Capture the cell that displays the provided text and extract its (X, Y) central coordinate. 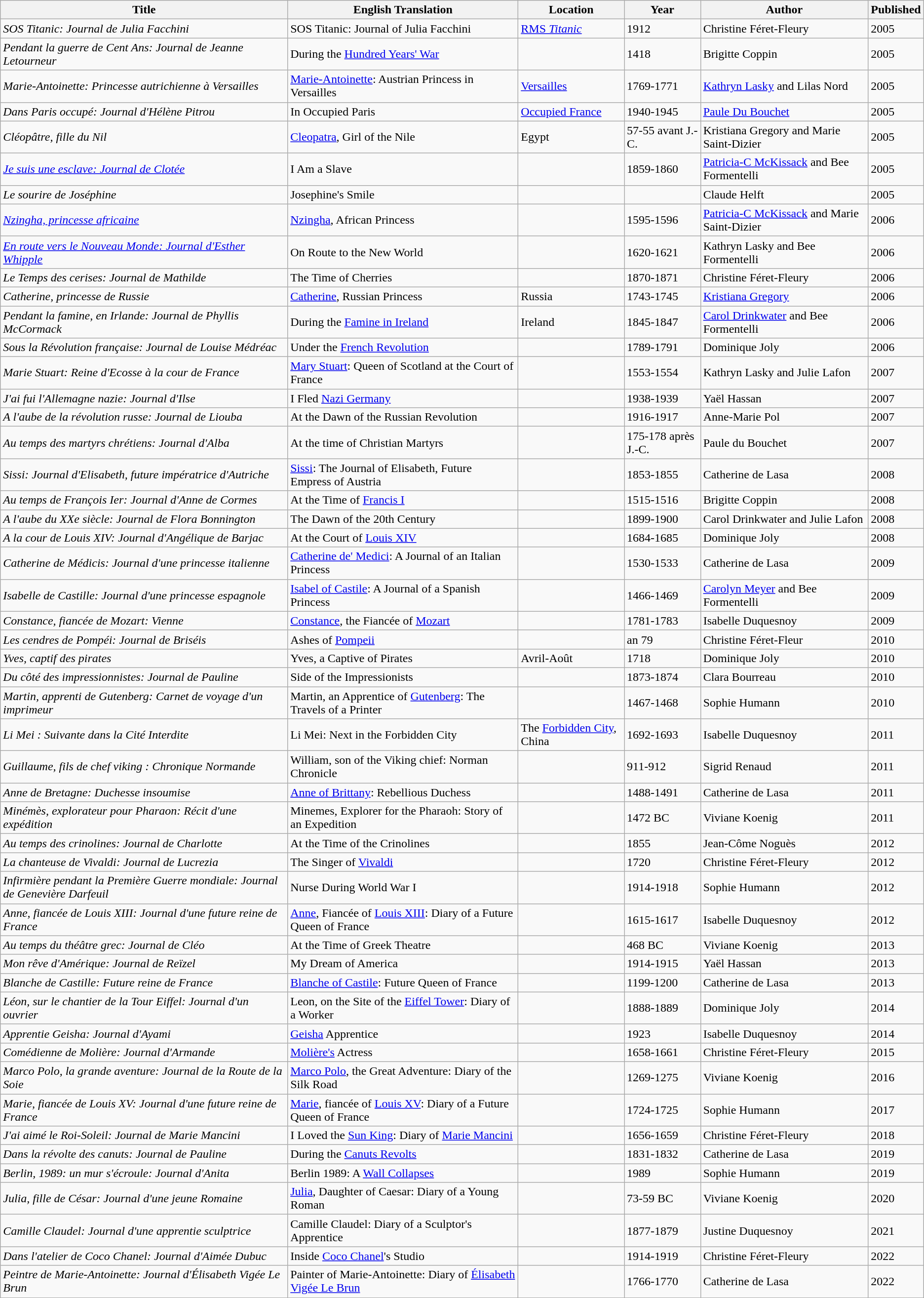
Patricia-C McKissack and Bee Formentelli (784, 169)
2021 (896, 1230)
Marie-Antoinette: Austrian Princess in Versailles (403, 86)
Léon, sur le chantier de la Tour Eiffel: Journal d'un ouvrier (144, 1008)
During the Canuts Revolts (403, 1154)
Comédienne de Molière: Journal d'Armande (144, 1052)
Christine Féret-Fleur (784, 639)
Occupied France (572, 112)
Josephine's Smile (403, 195)
1743-1745 (662, 296)
Location (572, 10)
1418 (662, 54)
Au temps des martyrs chrétiens: Journal d'Alba (144, 442)
Mon rêve d'Amérique: Journal de Reïzel (144, 964)
1766-1770 (662, 1282)
Peintre de Marie-Antoinette: Journal d'Élisabeth Vigée Le Brun (144, 1282)
At the Time of Greek Theatre (403, 945)
Blanche de Castille: Future reine de France (144, 983)
1724-1725 (662, 1110)
Title (144, 10)
At the time of Christian Martyrs (403, 442)
Sissi: Journal d'Elisabeth, future impératrice d'Autriche (144, 475)
Ireland (572, 322)
At the Time of Francis I (403, 500)
Constance, fiancée de Mozart: Vienne (144, 621)
During the Famine in Ireland (403, 322)
A l'aube de la révolution russe: Journal de Liouba (144, 417)
Marie Stuart: Reine d'Ecosse à la cour de France (144, 373)
Cléopâtre, fille du Nil (144, 137)
Blanche of Castile: Future Queen of France (403, 983)
Kathryn Lasky and Bee Formentelli (784, 252)
I Fled Nazi Germany (403, 398)
Clara Bourreau (784, 677)
Paule du Bouchet (784, 442)
Catherine, princesse de Russie (144, 296)
Kathryn Lasky and Lilas Nord (784, 86)
1888-1889 (662, 1008)
1789-1791 (662, 348)
Year (662, 10)
My Dream of America (403, 964)
Minemes, Explorer for the Pharaoh: Story of an Expedition (403, 818)
A la cour de Louis XIV: Journal d'Angélique de Barjac (144, 538)
William, son of the Viking chief: Norman Chronicle (403, 767)
Sissi: The Journal of Elisabeth, Future Empress of Austria (403, 475)
Cleopatra, Girl of the Nile (403, 137)
Geisha Apprentice (403, 1033)
1720 (662, 862)
1269-1275 (662, 1077)
Nurse During World War I (403, 888)
Patricia-C McKissack and Marie Saint-Dizier (784, 220)
During the Hundred Years' War (403, 54)
Pendant la guerre de Cent Ans: Journal de Jeanne Letourneur (144, 54)
Catherine de Médicis: Journal d'une princesse italienne (144, 563)
57-55 avant J.-C. (662, 137)
1615-1617 (662, 919)
1916-1917 (662, 417)
1914-1915 (662, 964)
911-912 (662, 767)
Marco Polo, la grande aventure: Journal de la Route de la Soie (144, 1077)
2018 (896, 1136)
Au temps des crinolines: Journal de Charlotte (144, 843)
1853-1855 (662, 475)
La chanteuse de Vivaldi: Journal de Lucrezia (144, 862)
Les cendres de Pompéi: Journal de Briséis (144, 639)
Isabel of Castile: A Journal of a Spanish Princess (403, 595)
I Loved the Sun King: Diary of Marie Mancini (403, 1136)
SOS Titanic: Journal of Julia Facchini (403, 29)
Anne, fiancée de Louis XIII: Journal d'une future reine de France (144, 919)
Kathryn Lasky and Julie Lafon (784, 373)
Nzingha, African Princess (403, 220)
At the Court of Louis XIV (403, 538)
Infirmière pendant la Première Guerre mondiale: Journal de Genevière Darfeuil (144, 888)
Berlin 1989: A Wall Collapses (403, 1173)
2016 (896, 1077)
Yves, a Captive of Pirates (403, 658)
1899-1900 (662, 519)
1940-1945 (662, 112)
Claude Helft (784, 195)
Marie, fiancée of Louis XV: Diary of a Future Queen of France (403, 1110)
Je suis une esclave: Journal de Clotée (144, 169)
The Dawn of the 20th Century (403, 519)
Jean-Côme Noguès (784, 843)
1656-1659 (662, 1136)
Yves, captif des pirates (144, 658)
175-178 après J.-C. (662, 442)
Guillaume, fils de chef viking : Chronique Normande (144, 767)
1912 (662, 29)
Dans l'atelier de Coco Chanel: Journal d'Aimée Dubuc (144, 1256)
1877-1879 (662, 1230)
468 BC (662, 945)
A l'aube du XXe siècle: Journal de Flora Bonnington (144, 519)
1692-1693 (662, 735)
1199-1200 (662, 983)
1870-1871 (662, 277)
English Translation (403, 10)
Justine Duquesnoy (784, 1230)
Mary Stuart: Queen of Scotland at the Court of France (403, 373)
1845-1847 (662, 322)
1769-1771 (662, 86)
Du côté des impressionnistes: Journal de Pauline (144, 677)
Side of the Impressionists (403, 677)
Inside Coco Chanel's Studio (403, 1256)
On Route to the New World (403, 252)
Martin, an Apprentice of Gutenberg: The Travels of a Printer (403, 702)
Marie-Antoinette: Princesse autrichienne à Versailles (144, 86)
1914-1919 (662, 1256)
Pendant la famine, en Irlande: Journal de Phyllis McCormack (144, 322)
Anne de Bretagne: Duchesse insoumise (144, 792)
Avril-Août (572, 658)
In Occupied Paris (403, 112)
Anne-Marie Pol (784, 417)
Au temps de François Ier: Journal d'Anne de Cormes (144, 500)
Under the French Revolution (403, 348)
Julia, fille de César: Journal d'une jeune Romaine (144, 1199)
an 79 (662, 639)
The Singer of Vivaldi (403, 862)
1989 (662, 1173)
Versailles (572, 86)
Constance, the Fiancée of Mozart (403, 621)
Martin, apprenti de Gutenberg: Carnet de voyage d'un imprimeur (144, 702)
Russia (572, 296)
Minémès, explorateur pour Pharaon: Récit d'une expédition (144, 818)
Marco Polo, the Great Adventure: Diary of the Silk Road (403, 1077)
1938-1939 (662, 398)
En route vers le Nouveau Monde: Journal d'Esther Whipple (144, 252)
1859-1860 (662, 169)
Egypt (572, 137)
1466-1469 (662, 595)
Catherine, Russian Princess (403, 296)
Carolyn Meyer and Bee Formentelli (784, 595)
1855 (662, 843)
1781-1783 (662, 621)
Camille Claudel: Diary of a Sculptor's Apprentice (403, 1230)
J'ai aimé le Roi-Soleil: Journal de Marie Mancini (144, 1136)
Leon, on the Site of the Eiffel Tower: Diary of a Worker (403, 1008)
1831-1832 (662, 1154)
Julia, Daughter of Caesar: Diary of a Young Roman (403, 1199)
Sigrid Renaud (784, 767)
The Time of Cherries (403, 277)
I Am a Slave (403, 169)
Paule Du Bouchet (784, 112)
At the Time of the Crinolines (403, 843)
Kristiana Gregory (784, 296)
Catherine de' Medici: A Journal of an Italian Princess (403, 563)
1914-1918 (662, 888)
Anne, Fiancée of Louis XIII: Diary of a Future Queen of France (403, 919)
1658-1661 (662, 1052)
Ashes of Pompeii (403, 639)
Dans Paris occupé: Journal d'Hélène Pitrou (144, 112)
J'ai fui l'Allemagne nazie: Journal d'Ilse (144, 398)
1718 (662, 658)
1873-1874 (662, 677)
Berlin, 1989: un mur s'écroule: Journal d'Anita (144, 1173)
Le Temps des cerises: Journal de Mathilde (144, 277)
2017 (896, 1110)
1923 (662, 1033)
1467-1468 (662, 702)
Author (784, 10)
Apprentie Geisha: Journal d'Ayami (144, 1033)
Nzingha, princesse africaine (144, 220)
Carol Drinkwater and Julie Lafon (784, 519)
1530-1533 (662, 563)
Au temps du théâtre grec: Journal de Cléo (144, 945)
Isabelle de Castille: Journal d'une princesse espagnole (144, 595)
1595-1596 (662, 220)
Anne of Brittany: Rebellious Duchess (403, 792)
73-59 BC (662, 1199)
Le sourire de Joséphine (144, 195)
Marie, fiancée de Louis XV: Journal d'une future reine de France (144, 1110)
1684-1685 (662, 538)
Published (896, 10)
Sous la Révolution française: Journal de Louise Médréac (144, 348)
Li Mei : Suivante dans la Cité Interdite (144, 735)
Dans la révolte des canuts: Journal de Pauline (144, 1154)
Kristiana Gregory and Marie Saint-Dizier (784, 137)
Painter of Marie-Antoinette: Diary of Élisabeth Vigée Le Brun (403, 1282)
At the Dawn of the Russian Revolution (403, 417)
2020 (896, 1199)
Camille Claudel: Journal d'une apprentie sculptrice (144, 1230)
1620-1621 (662, 252)
RMS Titanic (572, 29)
Carol Drinkwater and Bee Formentelli (784, 322)
2015 (896, 1052)
Li Mei: Next in the Forbidden City (403, 735)
1472 BC (662, 818)
1515-1516 (662, 500)
1553-1554 (662, 373)
SOS Titanic: Journal de Julia Facchini (144, 29)
Molière's Actress (403, 1052)
The Forbidden City, China (572, 735)
1488-1491 (662, 792)
